Return (X, Y) of the center of cell containing provided text 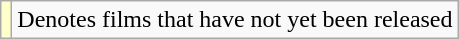
Denotes films that have not yet been released (235, 20)
